Locate the cell with the specified text and output its [X, Y] center coordinate. 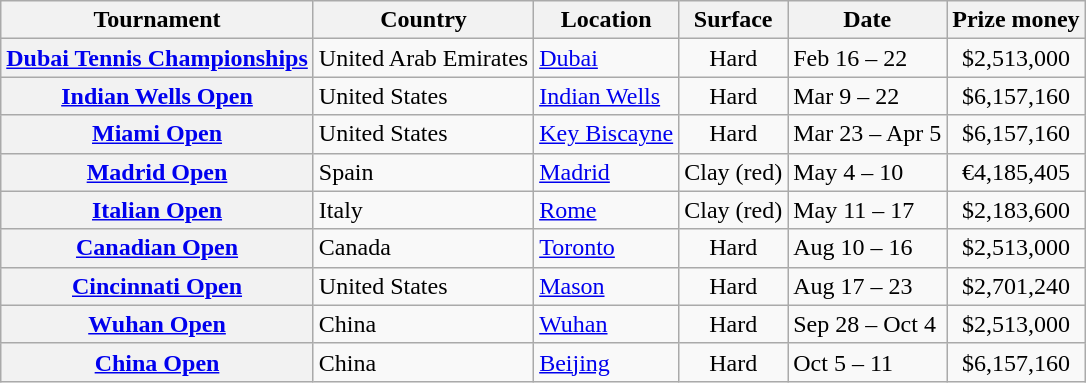
Tournament [158, 20]
Oct 5 – 11 [868, 362]
Spain [423, 172]
Sep 28 – Oct 4 [868, 324]
May 11 – 17 [868, 210]
Dubai [606, 58]
Rome [606, 210]
Beijing [606, 362]
Mar 9 – 22 [868, 96]
Feb 16 – 22 [868, 58]
Indian Wells Open [158, 96]
Cincinnati Open [158, 286]
Miami Open [158, 134]
Mason [606, 286]
May 4 – 10 [868, 172]
Aug 17 – 23 [868, 286]
$2,183,600 [1016, 210]
Wuhan [606, 324]
China Open [158, 362]
Canadian Open [158, 248]
Canada [423, 248]
Mar 23 – Apr 5 [868, 134]
Dubai Tennis Championships [158, 58]
Prize money [1016, 20]
Indian Wells [606, 96]
Aug 10 – 16 [868, 248]
United Arab Emirates [423, 58]
Madrid [606, 172]
Country [423, 20]
Wuhan Open [158, 324]
Date [868, 20]
Surface [734, 20]
Toronto [606, 248]
€4,185,405 [1016, 172]
Italy [423, 210]
Key Biscayne [606, 134]
Location [606, 20]
Italian Open [158, 210]
Madrid Open [158, 172]
$2,701,240 [1016, 286]
